Return [x, y] of the center of cell containing provided text 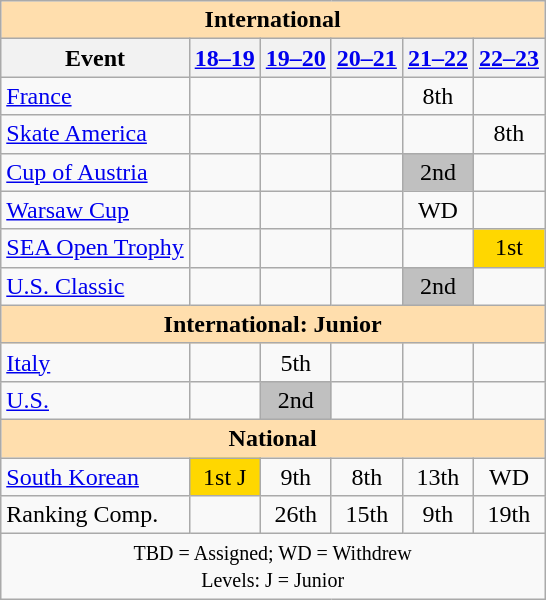
Ranking Comp. [95, 515]
20–21 [366, 58]
Skate America [95, 134]
18–19 [224, 58]
Warsaw Cup [95, 210]
13th [438, 477]
1st [508, 248]
Cup of Austria [95, 172]
National [273, 438]
Event [95, 58]
France [95, 96]
21–22 [438, 58]
International [273, 20]
U.S. [95, 400]
SEA Open Trophy [95, 248]
1st J [224, 477]
TBD = Assigned; WD = Withdrew Levels: J = Junior [273, 566]
U.S. Classic [95, 286]
26th [296, 515]
15th [366, 515]
International: Junior [273, 324]
South Korean [95, 477]
5th [296, 362]
Italy [95, 362]
19th [508, 515]
22–23 [508, 58]
19–20 [296, 58]
